Scan for the cell matching the given text and deliver its [x, y] coordinate at center. 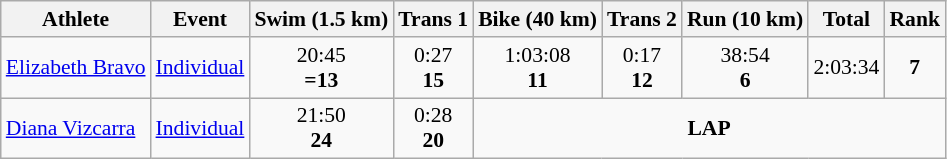
Trans 1 [433, 19]
0:2820 [433, 128]
21:5024 [321, 128]
38:546 [745, 68]
0:1712 [642, 68]
Event [200, 19]
Bike (40 km) [538, 19]
Rank [914, 19]
Run (10 km) [745, 19]
LAP [709, 128]
1:03:0811 [538, 68]
Total [846, 19]
Trans 2 [642, 19]
2:03:34 [846, 68]
20:45=13 [321, 68]
Elizabeth Bravo [76, 68]
0:2715 [433, 68]
7 [914, 68]
Diana Vizcarra [76, 128]
Athlete [76, 19]
Swim (1.5 km) [321, 19]
